Identify which cell holds the provided text, then report its (X, Y) central coordinate. 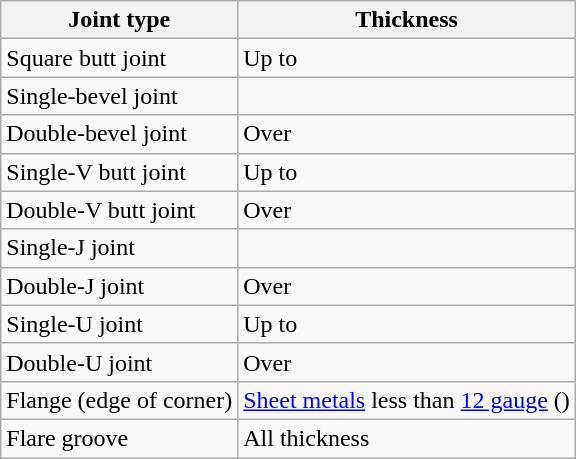
Double-J joint (120, 286)
Single-J joint (120, 248)
Flare groove (120, 438)
Sheet metals less than 12 gauge () (407, 400)
All thickness (407, 438)
Double-U joint (120, 362)
Flange (edge of corner) (120, 400)
Square butt joint (120, 58)
Joint type (120, 20)
Double-bevel joint (120, 134)
Single-U joint (120, 324)
Double-V butt joint (120, 210)
Single-bevel joint (120, 96)
Thickness (407, 20)
Single-V butt joint (120, 172)
